Capture the cell that displays the provided text and extract its (X, Y) central coordinate. 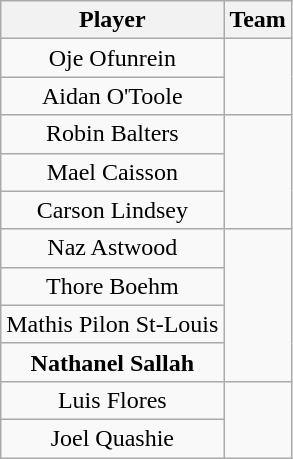
Luis Flores (112, 400)
Mael Caisson (112, 172)
Naz Astwood (112, 248)
Joel Quashie (112, 438)
Oje Ofunrein (112, 58)
Thore Boehm (112, 286)
Robin Balters (112, 134)
Team (258, 20)
Nathanel Sallah (112, 362)
Carson Lindsey (112, 210)
Player (112, 20)
Mathis Pilon St-Louis (112, 324)
Aidan O'Toole (112, 96)
